Return the (x, y) coordinate for the center point of the cell that contains the specified text.  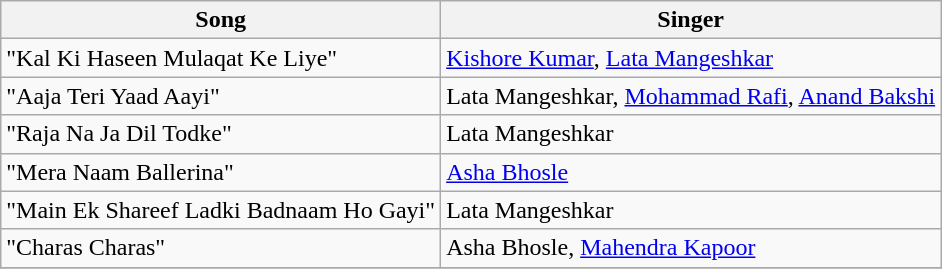
"Aaja Teri Yaad Aayi" (221, 96)
Song (221, 20)
"Charas Charas" (221, 248)
"Main Ek Shareef Ladki Badnaam Ho Gayi" (221, 210)
Kishore Kumar, Lata Mangeshkar (691, 58)
"Kal Ki Haseen Mulaqat Ke Liye" (221, 58)
Asha Bhosle (691, 172)
"Raja Na Ja Dil Todke" (221, 134)
Lata Mangeshkar, Mohammad Rafi, Anand Bakshi (691, 96)
Singer (691, 20)
"Mera Naam Ballerina" (221, 172)
Asha Bhosle, Mahendra Kapoor (691, 248)
